Determine the (X, Y) coordinate at the center of the cell enclosing the given text.  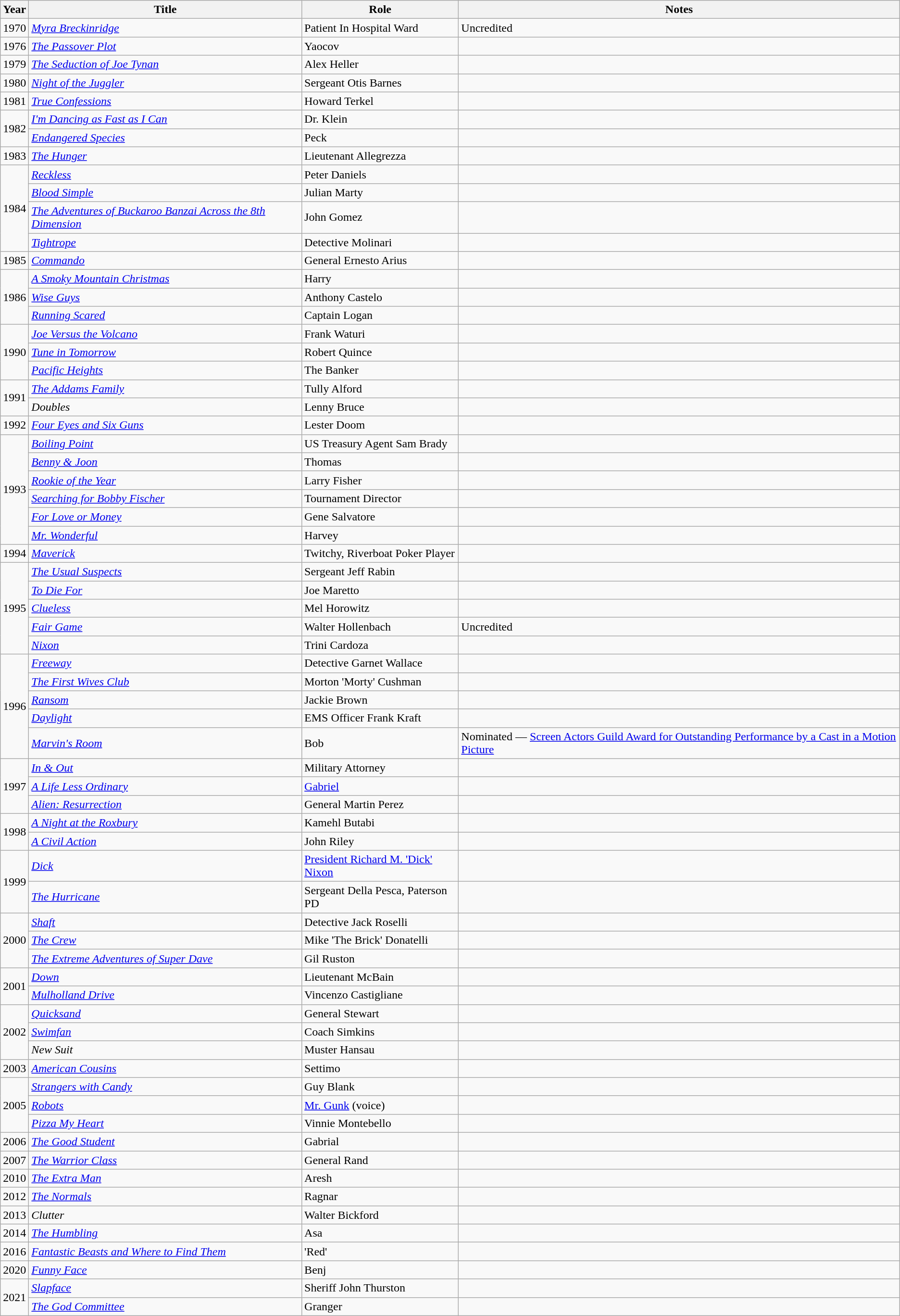
2021 (14, 1297)
Peter Daniels (380, 174)
Patient In Hospital Ward (380, 28)
Thomas (380, 462)
Marvin's Room (165, 743)
1994 (14, 554)
1997 (14, 786)
1990 (14, 352)
1981 (14, 101)
1984 (14, 208)
Lester Doom (380, 425)
Commando (165, 261)
President Richard M. 'Dick' Nixon (380, 866)
General Stewart (380, 1013)
2002 (14, 1032)
Rookie of the Year (165, 480)
A Night at the Roxbury (165, 822)
2013 (14, 1215)
Role (380, 10)
2014 (14, 1233)
Four Eyes and Six Guns (165, 425)
Lieutenant McBain (380, 977)
True Confessions (165, 101)
Peck (380, 138)
Freeway (165, 663)
2000 (14, 940)
Doubles (165, 407)
Gabriel (380, 786)
The Banker (380, 370)
Settimo (380, 1068)
Slapface (165, 1288)
General Martin Perez (380, 804)
Harvey (380, 535)
Swimfan (165, 1032)
Boiling Point (165, 443)
Julian Marty (380, 192)
2001 (14, 986)
Benj (380, 1270)
Tightrope (165, 242)
2007 (14, 1160)
Anthony Castelo (380, 297)
General Ernesto Arius (380, 261)
2016 (14, 1252)
'Red' (380, 1252)
The Humbling (165, 1233)
1998 (14, 832)
The Usual Suspects (165, 572)
Funny Face (165, 1270)
1992 (14, 425)
The Passover Plot (165, 46)
Wise Guys (165, 297)
The Hurricane (165, 898)
Nixon (165, 645)
Mulholland Drive (165, 995)
EMS Officer Frank Kraft (380, 718)
Asa (380, 1233)
New Suit (165, 1050)
Dick (165, 866)
Clutter (165, 1215)
The Extreme Adventures of Super Dave (165, 959)
Jackie Brown (380, 700)
The Crew (165, 940)
Bob (380, 743)
Tournament Director (380, 498)
1991 (14, 398)
Dr. Klein (380, 119)
Down (165, 977)
1979 (14, 64)
Sheriff John Thurston (380, 1288)
Pacific Heights (165, 370)
The Adventures of Buckaroo Banzai Across the 8th Dimension (165, 217)
A Civil Action (165, 841)
Joe Maretto (380, 590)
Robert Quince (380, 352)
Yaocov (380, 46)
Gabrial (380, 1141)
Lenny Bruce (380, 407)
Notes (679, 10)
For Love or Money (165, 517)
Endangered Species (165, 138)
Lieutenant Allegrezza (380, 156)
Sergeant Della Pesca, Paterson PD (380, 898)
2012 (14, 1197)
The Addams Family (165, 389)
Captain Logan (380, 316)
Howard Terkel (380, 101)
Mel Horowitz (380, 608)
Vincenzo Castigliane (380, 995)
Walter Hollenbach (380, 627)
Fantastic Beasts and Where to Find Them (165, 1252)
US Treasury Agent Sam Brady (380, 443)
Shaft (165, 922)
The Normals (165, 1197)
The Good Student (165, 1141)
Strangers with Candy (165, 1087)
Larry Fisher (380, 480)
2010 (14, 1178)
Daylight (165, 718)
Ransom (165, 700)
2006 (14, 1141)
Fair Game (165, 627)
1985 (14, 261)
Kamehl Butabi (380, 822)
Gene Salvatore (380, 517)
1993 (14, 489)
I'm Dancing as Fast as I Can (165, 119)
Aresh (380, 1178)
Mr. Gunk (voice) (380, 1105)
A Life Less Ordinary (165, 786)
Walter Bickford (380, 1215)
2003 (14, 1068)
The First Wives Club (165, 682)
American Cousins (165, 1068)
Sergeant Jeff Rabin (380, 572)
The Extra Man (165, 1178)
Military Attorney (380, 768)
Mr. Wonderful (165, 535)
Detective Molinari (380, 242)
Night of the Juggler (165, 83)
Ragnar (380, 1197)
The God Committee (165, 1306)
Tune in Tomorrow (165, 352)
John Gomez (380, 217)
Quicksand (165, 1013)
Granger (380, 1306)
Benny & Joon (165, 462)
Alien: Resurrection (165, 804)
Trini Cardoza (380, 645)
General Rand (380, 1160)
Myra Breckinridge (165, 28)
Maverick (165, 554)
Year (14, 10)
Clueless (165, 608)
1976 (14, 46)
The Seduction of Joe Tynan (165, 64)
Detective Garnet Wallace (380, 663)
Vinnie Montebello (380, 1123)
2020 (14, 1270)
1996 (14, 706)
Harry (380, 279)
1995 (14, 608)
Frank Waturi (380, 334)
1970 (14, 28)
Sergeant Otis Barnes (380, 83)
Gil Ruston (380, 959)
John Riley (380, 841)
Coach Simkins (380, 1032)
Title (165, 10)
2005 (14, 1105)
Morton 'Morty' Cushman (380, 682)
Blood Simple (165, 192)
Joe Versus the Volcano (165, 334)
Guy Blank (380, 1087)
1980 (14, 83)
The Warrior Class (165, 1160)
Tully Alford (380, 389)
Detective Jack Roselli (380, 922)
Mike 'The Brick' Donatelli (380, 940)
Nominated — Screen Actors Guild Award for Outstanding Performance by a Cast in a Motion Picture (679, 743)
Robots (165, 1105)
1982 (14, 128)
1983 (14, 156)
Running Scared (165, 316)
Twitchy, Riverboat Poker Player (380, 554)
In & Out (165, 768)
Reckless (165, 174)
To Die For (165, 590)
A Smoky Mountain Christmas (165, 279)
Searching for Bobby Fischer (165, 498)
Alex Heller (380, 64)
Muster Hansau (380, 1050)
Pizza My Heart (165, 1123)
1999 (14, 882)
1986 (14, 297)
The Hunger (165, 156)
